Detect which cell encompasses the target text, then output its [x, y] center coordinate. 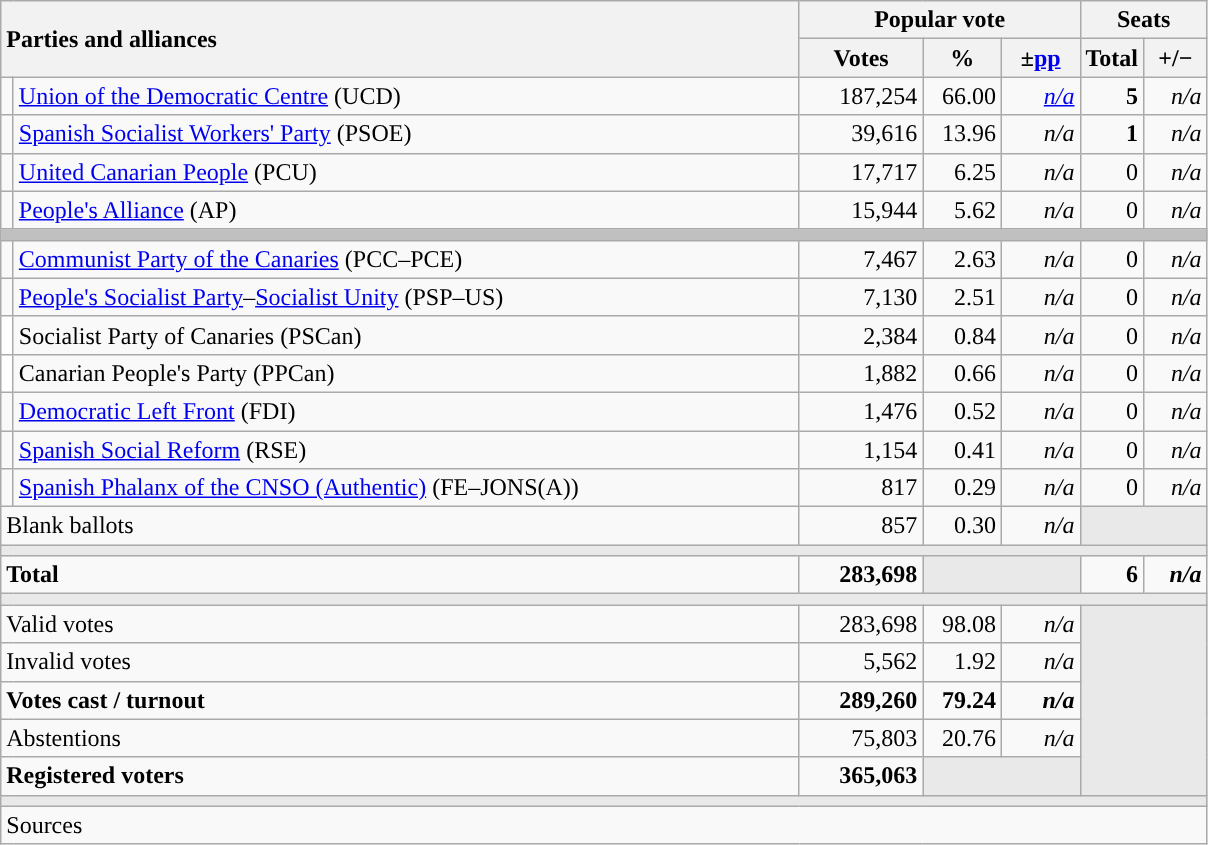
1,882 [861, 373]
Votes cast / turnout [400, 700]
6 [1112, 575]
98.08 [962, 624]
817 [861, 488]
15,944 [861, 210]
365,063 [861, 776]
66.00 [962, 96]
Democratic Left Front (FDI) [406, 411]
6.25 [962, 172]
United Canarian People (PCU) [406, 172]
187,254 [861, 96]
1.92 [962, 662]
+/− [1176, 58]
5,562 [861, 662]
Seats [1144, 20]
Valid votes [400, 624]
7,130 [861, 297]
0.52 [962, 411]
1 [1112, 134]
Union of the Democratic Centre (UCD) [406, 96]
Abstentions [400, 738]
Parties and alliances [400, 39]
17,717 [861, 172]
Communist Party of the Canaries (PCC–PCE) [406, 259]
7,467 [861, 259]
0.66 [962, 373]
289,260 [861, 700]
2.51 [962, 297]
79.24 [962, 700]
39,616 [861, 134]
Canarian People's Party (PPCan) [406, 373]
Spanish Social Reform (RSE) [406, 449]
Votes [861, 58]
20.76 [962, 738]
Popular vote [940, 20]
0.84 [962, 335]
Spanish Socialist Workers' Party (PSOE) [406, 134]
Registered voters [400, 776]
Spanish Phalanx of the CNSO (Authentic) (FE–JONS(A)) [406, 488]
1,476 [861, 411]
Invalid votes [400, 662]
Sources [604, 825]
5 [1112, 96]
75,803 [861, 738]
2,384 [861, 335]
0.41 [962, 449]
857 [861, 526]
1,154 [861, 449]
0.29 [962, 488]
2.63 [962, 259]
13.96 [962, 134]
5.62 [962, 210]
People's Socialist Party–Socialist Unity (PSP–US) [406, 297]
Socialist Party of Canaries (PSCan) [406, 335]
0.30 [962, 526]
People's Alliance (AP) [406, 210]
Blank ballots [400, 526]
% [962, 58]
±pp [1040, 58]
